Provide the [x, y] coordinate of the cell's center where the given text is located.  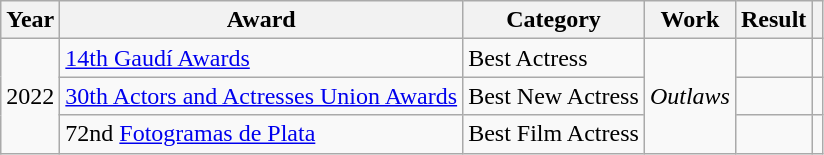
30th Actors and Actresses Union Awards [262, 96]
Category [554, 20]
14th Gaudí Awards [262, 58]
Year [30, 20]
Award [262, 20]
Outlaws [690, 96]
72nd Fotogramas de Plata [262, 134]
Best Actress [554, 58]
Best Film Actress [554, 134]
Work [690, 20]
Result [773, 20]
Best New Actress [554, 96]
2022 [30, 96]
